Output the (x, y) coordinate of the center of the cell containing the given text.  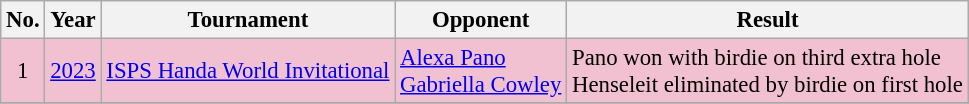
Opponent (481, 20)
Tournament (248, 20)
No. (23, 20)
ISPS Handa World Invitational (248, 72)
Result (768, 20)
Year (73, 20)
Pano won with birdie on third extra holeHenseleit eliminated by birdie on first hole (768, 72)
1 (23, 72)
2023 (73, 72)
Alexa Pano Gabriella Cowley (481, 72)
